Extract the (X, Y) coordinate from the center of the cell holding the provided text.  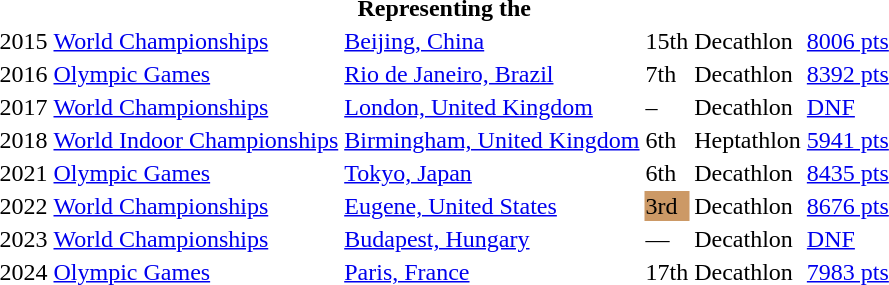
Beijing, China (492, 41)
3rd (667, 206)
Rio de Janeiro, Brazil (492, 74)
Budapest, Hungary (492, 239)
15th (667, 41)
— (667, 239)
World Indoor Championships (196, 140)
– (667, 107)
Eugene, United States (492, 206)
Tokyo, Japan (492, 173)
Birmingham, United Kingdom (492, 140)
London, United Kingdom (492, 107)
7th (667, 74)
Heptathlon (748, 140)
